Extract the [X, Y] coordinate from the center of the cell holding the provided text.  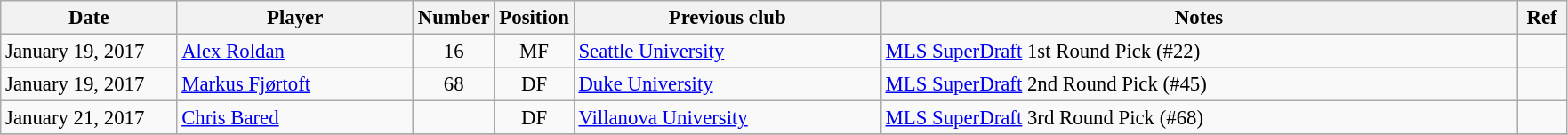
Notes [1199, 18]
MLS SuperDraft 1st Round Pick (#22) [1199, 52]
Duke University [728, 84]
MLS SuperDraft 2nd Round Pick (#45) [1199, 84]
16 [454, 52]
Number [454, 18]
MF [534, 52]
Seattle University [728, 52]
January 21, 2017 [89, 118]
Alex Roldan [295, 52]
Player [295, 18]
Villanova University [728, 118]
Ref [1542, 18]
Previous club [728, 18]
Markus Fjørtoft [295, 84]
MLS SuperDraft 3rd Round Pick (#68) [1199, 118]
Position [534, 18]
Date [89, 18]
Chris Bared [295, 118]
68 [454, 84]
